Determine the (x, y) coordinate at the center of the cell enclosing the given text.  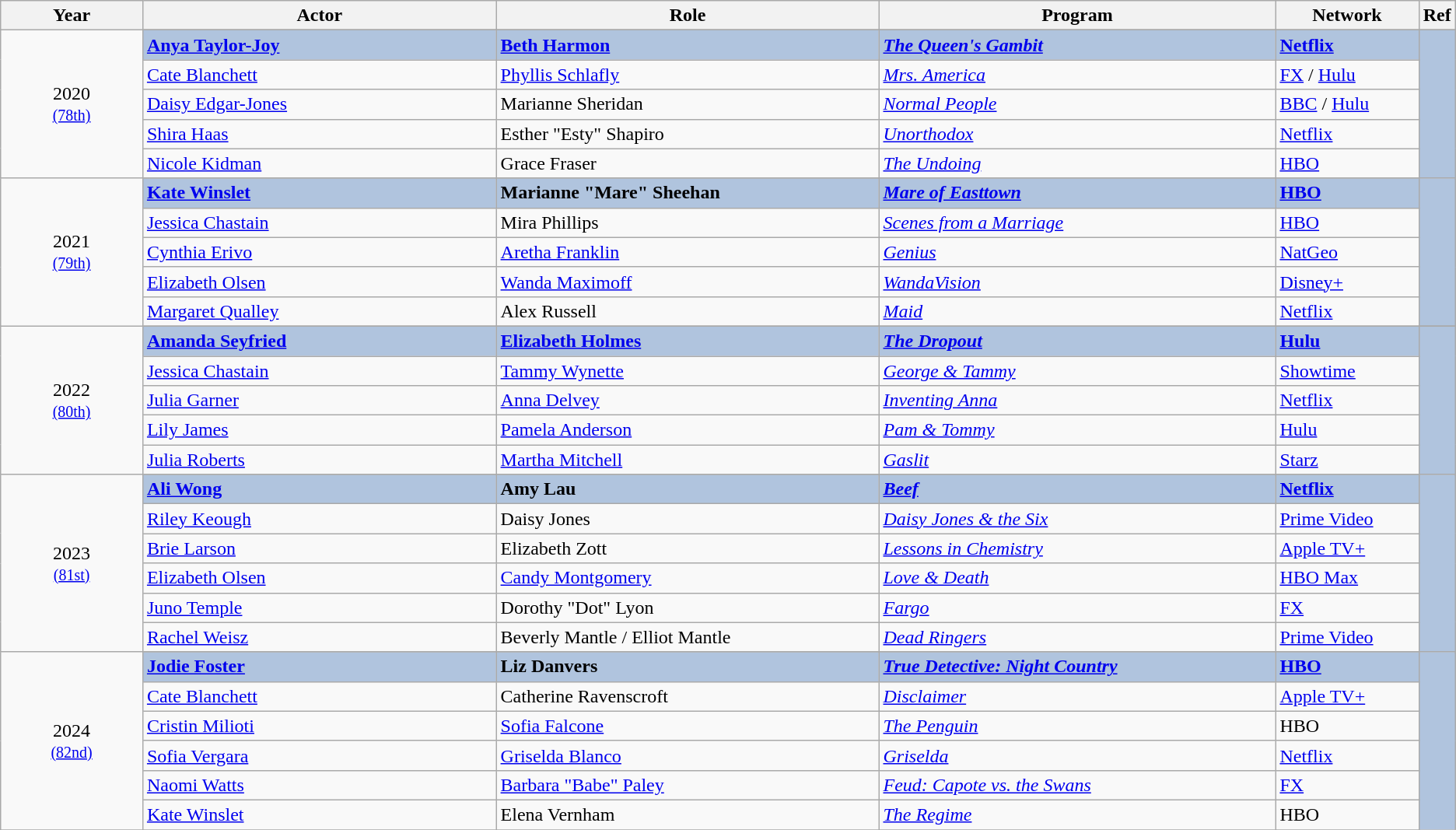
The Queen's Gambit (1077, 45)
The Dropout (1077, 341)
Scenes from a Marriage (1077, 222)
Candy Montgomery (688, 578)
Program (1077, 16)
Anya Taylor-Joy (319, 45)
Nicole Kidman (319, 163)
Daisy Edgar-Jones (319, 104)
Beverly Mantle / Elliot Mantle (688, 637)
Rachel Weisz (319, 637)
Juno Temple (319, 608)
Inventing Anna (1077, 401)
Showtime (1347, 371)
Tammy Wynette (688, 371)
Year (72, 16)
Pamela Anderson (688, 430)
Daisy Jones (688, 519)
Beef (1077, 489)
Catherine Ravenscroft (688, 696)
BBC / Hulu (1347, 104)
Dead Ringers (1077, 637)
Amy Lau (688, 489)
Amanda Seyfried (319, 341)
Jodie Foster (319, 667)
Elizabeth Zott (688, 548)
Elena Vernham (688, 814)
Liz Danvers (688, 667)
Martha Mitchell (688, 460)
Sofia Vergara (319, 755)
George & Tammy (1077, 371)
Cynthia Erivo (319, 252)
Shira Haas (319, 134)
Elizabeth Holmes (688, 341)
Lily James (319, 430)
Esther "Esty" Shapiro (688, 134)
Naomi Watts (319, 785)
NatGeo (1347, 252)
Mare of Easttown (1077, 193)
2022 (80th) (72, 400)
Julia Roberts (319, 460)
Actor (319, 16)
Margaret Qualley (319, 311)
Disclaimer (1077, 696)
Aretha Franklin (688, 252)
Anna Delvey (688, 401)
Ref (1437, 16)
Riley Keough (319, 519)
Gaslit (1077, 460)
Alex Russell (688, 311)
Ali Wong (319, 489)
FX / Hulu (1347, 75)
The Penguin (1077, 726)
True Detective: Night Country (1077, 667)
Marianne "Mare" Sheehan (688, 193)
Genius (1077, 252)
Network (1347, 16)
Phyllis Schlafly (688, 75)
2021 (79th) (72, 252)
2023 (81st) (72, 563)
Grace Fraser (688, 163)
Love & Death (1077, 578)
HBO Max (1347, 578)
The Undoing (1077, 163)
Griselda (1077, 755)
Fargo (1077, 608)
Starz (1347, 460)
Beth Harmon (688, 45)
2020 (78th) (72, 104)
Barbara "Babe" Paley (688, 785)
Dorothy "Dot" Lyon (688, 608)
Role (688, 16)
Unorthodox (1077, 134)
Mrs. America (1077, 75)
2024 (82nd) (72, 741)
Wanda Maximoff (688, 282)
Normal People (1077, 104)
Pam & Tommy (1077, 430)
WandaVision (1077, 282)
Julia Garner (319, 401)
Feud: Capote vs. the Swans (1077, 785)
Disney+ (1347, 282)
Marianne Sheridan (688, 104)
Lessons in Chemistry (1077, 548)
Mira Phillips (688, 222)
Daisy Jones & the Six (1077, 519)
Maid (1077, 311)
The Regime (1077, 814)
Cristin Milioti (319, 726)
Sofia Falcone (688, 726)
Griselda Blanco (688, 755)
Brie Larson (319, 548)
